Output the (x, y) coordinate of the center of the cell containing the given text.  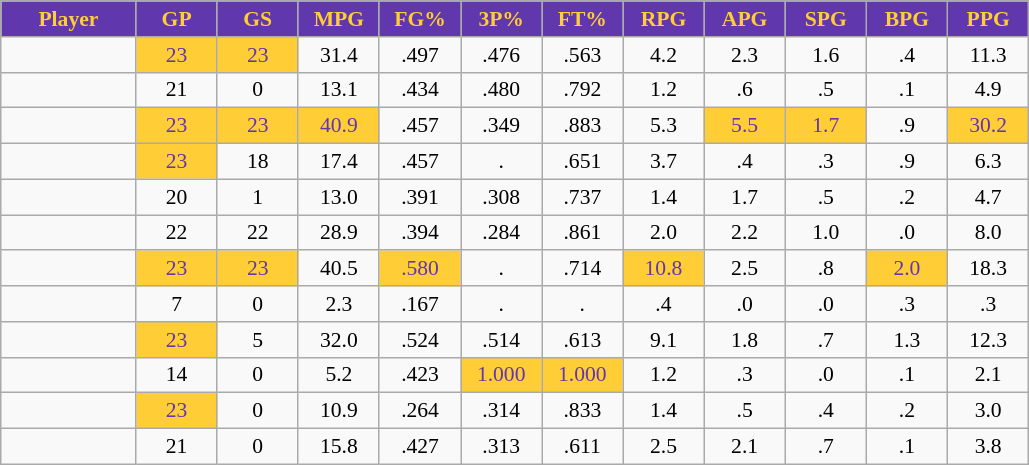
1.6 (826, 55)
.427 (420, 447)
.833 (582, 411)
.524 (420, 340)
FG% (420, 19)
.563 (582, 55)
.394 (420, 233)
.861 (582, 233)
PPG (988, 19)
.8 (826, 269)
17.4 (338, 162)
.308 (502, 197)
11.3 (988, 55)
.651 (582, 162)
APG (744, 19)
.737 (582, 197)
5.3 (664, 126)
GP (176, 19)
6.3 (988, 162)
.792 (582, 90)
5.5 (744, 126)
7 (176, 304)
13.1 (338, 90)
3.0 (988, 411)
18 (258, 162)
.349 (502, 126)
.284 (502, 233)
10.9 (338, 411)
.264 (420, 411)
4.9 (988, 90)
3P% (502, 19)
5.2 (338, 375)
.167 (420, 304)
40.9 (338, 126)
2.2 (744, 233)
1.8 (744, 340)
9.1 (664, 340)
.613 (582, 340)
30.2 (988, 126)
1.3 (906, 340)
1.0 (826, 233)
13.0 (338, 197)
15.8 (338, 447)
RPG (664, 19)
.714 (582, 269)
32.0 (338, 340)
28.9 (338, 233)
4.7 (988, 197)
.6 (744, 90)
14 (176, 375)
.423 (420, 375)
MPG (338, 19)
.434 (420, 90)
.497 (420, 55)
.391 (420, 197)
.313 (502, 447)
20 (176, 197)
12.3 (988, 340)
SPG (826, 19)
8.0 (988, 233)
.476 (502, 55)
Player (68, 19)
5 (258, 340)
3.7 (664, 162)
.480 (502, 90)
4.2 (664, 55)
GS (258, 19)
40.5 (338, 269)
10.8 (664, 269)
FT% (582, 19)
1 (258, 197)
.314 (502, 411)
31.4 (338, 55)
.883 (582, 126)
.514 (502, 340)
3.8 (988, 447)
.611 (582, 447)
18.3 (988, 269)
.580 (420, 269)
BPG (906, 19)
